Provide the [X, Y] coordinate of the cell's center where the given text is located.  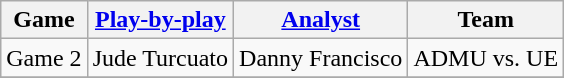
Analyst [321, 20]
Game [44, 20]
Play-by-play [160, 20]
Game 2 [44, 58]
Danny Francisco [321, 58]
ADMU vs. UE [486, 58]
Team [486, 20]
Jude Turcuato [160, 58]
